Pinpoint the cell where the given text exists, returning its (X, Y) midpoint coordinate. 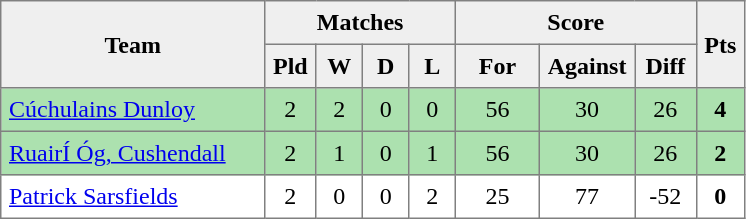
D (385, 66)
Score (576, 23)
25 (497, 197)
Against (586, 66)
77 (586, 197)
RuairÍ Óg, Cushendall (133, 153)
L (432, 66)
Matches (360, 23)
Diff (666, 66)
W (339, 66)
Pld (290, 66)
Patrick Sarsfields (133, 197)
Team (133, 44)
-52 (666, 197)
For (497, 66)
4 (720, 110)
Cúchulains Dunloy (133, 110)
Pts (720, 44)
